Provide the (X, Y) coordinate of the cell's center where the given text is located.  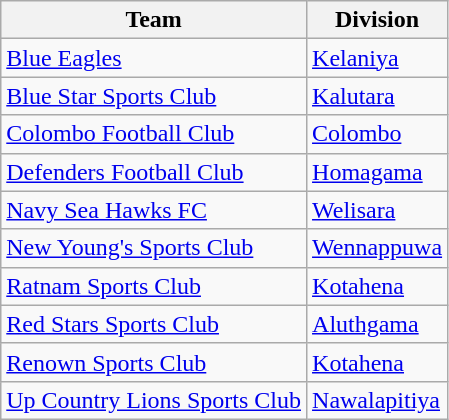
Defenders Football Club (154, 172)
Renown Sports Club (154, 362)
Team (154, 20)
Colombo Football Club (154, 134)
Wennappuwa (378, 248)
Kalutara (378, 96)
Colombo (378, 134)
Up Country Lions Sports Club (154, 400)
Blue Star Sports Club (154, 96)
Ratnam Sports Club (154, 286)
Red Stars Sports Club (154, 324)
New Young's Sports Club (154, 248)
Welisara (378, 210)
Kelaniya (378, 58)
Homagama (378, 172)
Aluthgama (378, 324)
Blue Eagles (154, 58)
Nawalapitiya (378, 400)
Division (378, 20)
Navy Sea Hawks FC (154, 210)
